Pinpoint the cell where the given text exists, returning its (X, Y) midpoint coordinate. 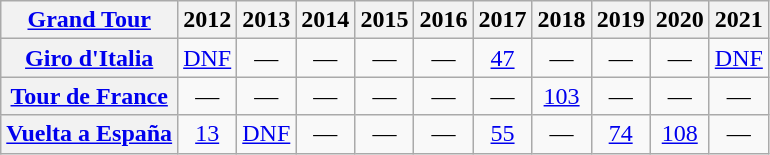
13 (208, 134)
2020 (680, 20)
2018 (562, 20)
2019 (620, 20)
2017 (502, 20)
Tour de France (90, 96)
2015 (384, 20)
47 (502, 58)
Grand Tour (90, 20)
108 (680, 134)
74 (620, 134)
2021 (738, 20)
Giro d'Italia (90, 58)
103 (562, 96)
Vuelta a España (90, 134)
2012 (208, 20)
2013 (266, 20)
2014 (326, 20)
2016 (444, 20)
55 (502, 134)
